For the text-containing cell, return its midpoint in (X, Y) coordinate format. 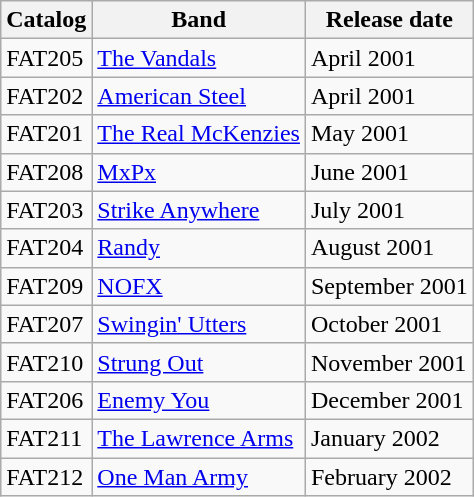
FAT201 (46, 134)
November 2001 (389, 362)
Band (199, 20)
The Vandals (199, 58)
December 2001 (389, 400)
FAT211 (46, 438)
FAT204 (46, 248)
The Lawrence Arms (199, 438)
Enemy You (199, 400)
FAT206 (46, 400)
July 2001 (389, 210)
January 2002 (389, 438)
One Man Army (199, 477)
Randy (199, 248)
FAT208 (46, 172)
NOFX (199, 286)
FAT207 (46, 324)
September 2001 (389, 286)
June 2001 (389, 172)
Release date (389, 20)
Strung Out (199, 362)
Swingin' Utters (199, 324)
FAT202 (46, 96)
FAT205 (46, 58)
FAT209 (46, 286)
August 2001 (389, 248)
Strike Anywhere (199, 210)
MxPx (199, 172)
FAT203 (46, 210)
Catalog (46, 20)
FAT212 (46, 477)
FAT210 (46, 362)
American Steel (199, 96)
October 2001 (389, 324)
May 2001 (389, 134)
The Real McKenzies (199, 134)
February 2002 (389, 477)
